Scan for the cell matching the given text and deliver its (x, y) coordinate at center. 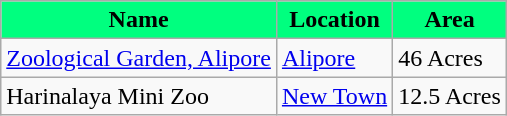
46 Acres (450, 58)
New Town (334, 96)
Area (450, 20)
Harinalaya Mini Zoo (139, 96)
Name (139, 20)
12.5 Acres (450, 96)
Zoological Garden, Alipore (139, 58)
Location (334, 20)
Alipore (334, 58)
